Extract the (x, y) coordinate from the center of the cell holding the provided text.  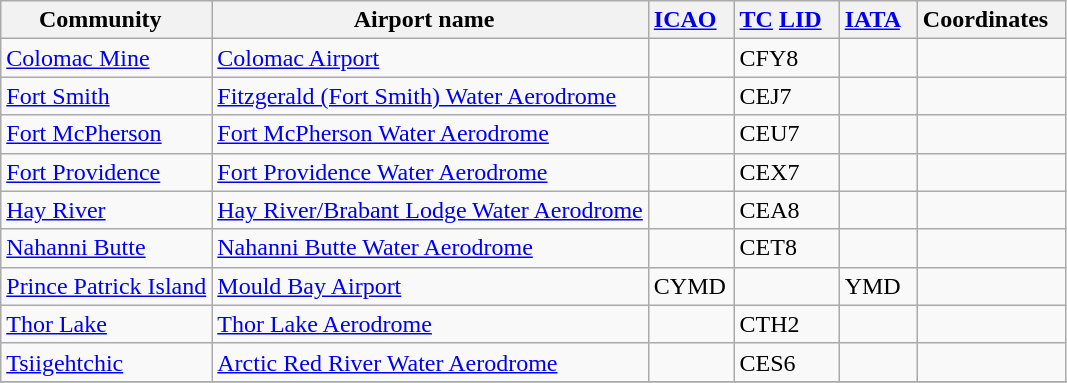
CTH2 (786, 324)
Fitzgerald (Fort Smith) Water Aerodrome (430, 96)
Nahanni Butte (106, 248)
Hay River/Brabant Lodge Water Aerodrome (430, 210)
Fort McPherson (106, 134)
CEJ7 (786, 96)
Fort McPherson Water Aerodrome (430, 134)
IATA (878, 20)
Fort Providence Water Aerodrome (430, 172)
Coordinates (991, 20)
Colomac Mine (106, 58)
TC LID (786, 20)
Fort Smith (106, 96)
CEA8 (786, 210)
YMD (878, 286)
Airport name (430, 20)
Arctic Red River Water Aerodrome (430, 362)
CEX7 (786, 172)
CET8 (786, 248)
CYMD (691, 286)
Fort Providence (106, 172)
Community (106, 20)
CEU7 (786, 134)
Prince Patrick Island (106, 286)
CES6 (786, 362)
CFY8 (786, 58)
Nahanni Butte Water Aerodrome (430, 248)
Tsiigehtchic (106, 362)
Thor Lake Aerodrome (430, 324)
Hay River (106, 210)
Mould Bay Airport (430, 286)
Colomac Airport (430, 58)
Thor Lake (106, 324)
ICAO (691, 20)
